From the cell containing the given text, extract its center point as (X, Y) coordinate. 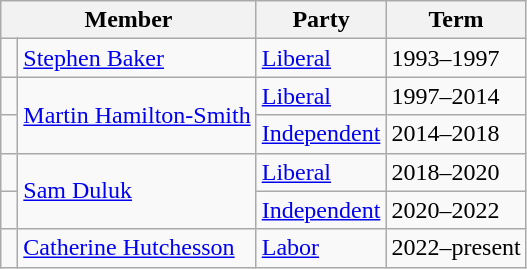
2020–2022 (456, 210)
2022–present (456, 248)
Sam Duluk (137, 191)
Stephen Baker (137, 58)
Term (456, 20)
Catherine Hutchesson (137, 248)
2018–2020 (456, 172)
2014–2018 (456, 134)
Labor (321, 248)
Martin Hamilton-Smith (137, 115)
1993–1997 (456, 58)
1997–2014 (456, 96)
Member (128, 20)
Party (321, 20)
